Pinpoint the cell where the given text exists, returning its (X, Y) midpoint coordinate. 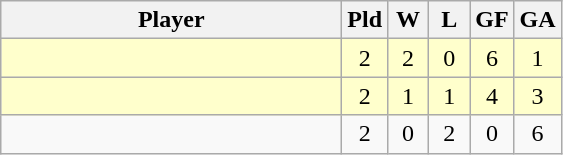
GA (538, 20)
3 (538, 96)
Player (172, 20)
GF (492, 20)
Pld (365, 20)
4 (492, 96)
W (408, 20)
L (450, 20)
